Provide the [x, y] coordinate of the cell's center where the given text is located.  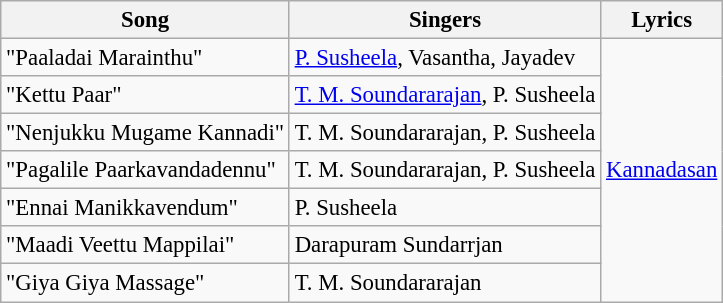
Lyrics [662, 20]
"Giya Giya Massage" [146, 283]
"Paaladai Marainthu" [146, 58]
P. Susheela [444, 208]
"Pagalile Paarkavandadennu" [146, 170]
Song [146, 20]
"Nenjukku Mugame Kannadi" [146, 133]
"Maadi Veettu Mappilai" [146, 245]
Kannadasan [662, 170]
P. Susheela, Vasantha, Jayadev [444, 58]
Singers [444, 20]
"Ennai Manikkavendum" [146, 208]
"Kettu Paar" [146, 95]
T. M. Soundararajan [444, 283]
Darapuram Sundarrjan [444, 245]
